Determine the [X, Y] coordinate at the center of the cell enclosing the given text.  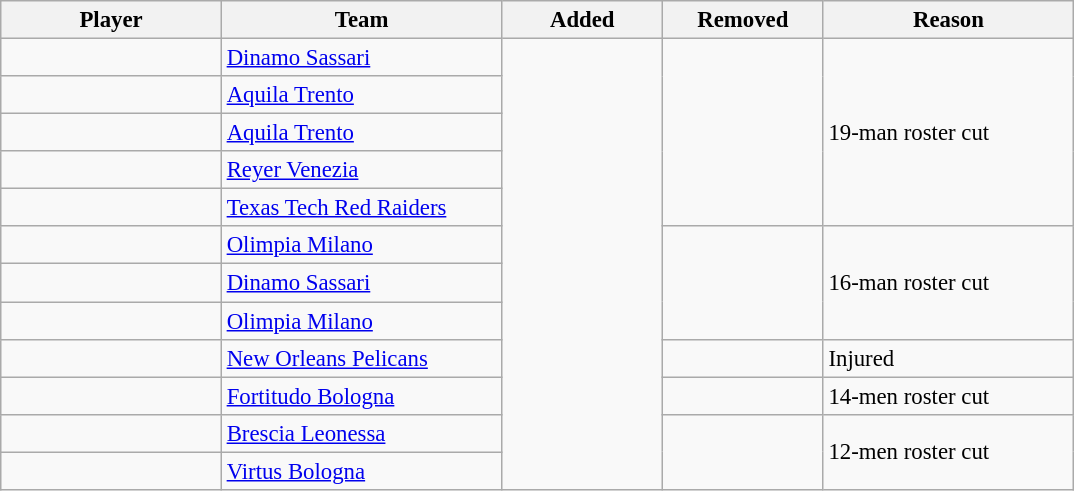
Virtus Bologna [362, 471]
Player [112, 20]
New Orleans Pelicans [362, 358]
Texas Tech Red Raiders [362, 208]
Reason [948, 20]
19-man roster cut [948, 133]
14-men roster cut [948, 396]
Added [582, 20]
Team [362, 20]
Reyer Venezia [362, 170]
Brescia Leonessa [362, 433]
16-man roster cut [948, 282]
Removed [744, 20]
Injured [948, 358]
12-men roster cut [948, 452]
Fortitudo Bologna [362, 396]
